Search for the cell housing the specified text and yield its (x, y) center coordinate. 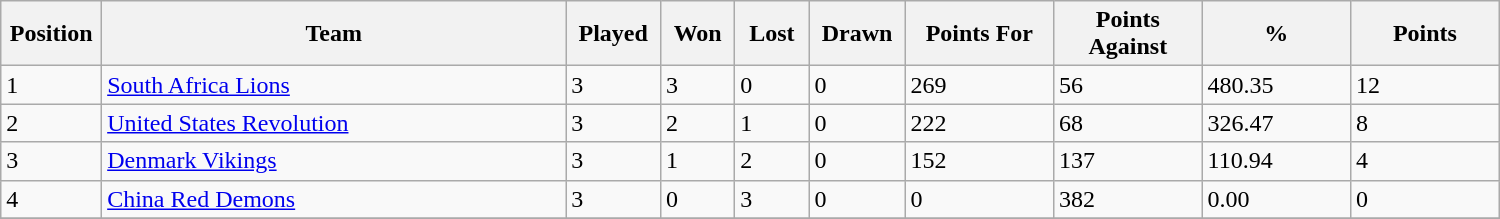
0.00 (1276, 199)
Points Against (1128, 34)
56 (1128, 85)
Position (52, 34)
68 (1128, 123)
110.94 (1276, 161)
326.47 (1276, 123)
Team (334, 34)
Points (1426, 34)
12 (1426, 85)
222 (979, 123)
United States Revolution (334, 123)
382 (1128, 199)
China Red Demons (334, 199)
South Africa Lions (334, 85)
Lost (772, 34)
Points For (979, 34)
Won (698, 34)
Played (614, 34)
152 (979, 161)
480.35 (1276, 85)
269 (979, 85)
Drawn (857, 34)
137 (1128, 161)
8 (1426, 123)
Denmark Vikings (334, 161)
% (1276, 34)
